Return the [X, Y] coordinate for the center point of the cell that contains the specified text.  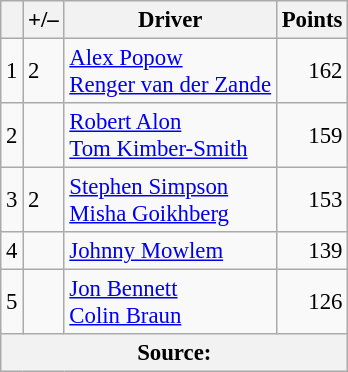
Stephen Simpson Misha Goikhberg [170, 200]
139 [312, 251]
3 [12, 200]
5 [12, 302]
Alex Popow Renger van der Zande [170, 72]
162 [312, 72]
4 [12, 251]
1 [12, 72]
159 [312, 136]
153 [312, 200]
Points [312, 20]
Driver [170, 20]
Jon Bennett Colin Braun [170, 302]
Robert Alon Tom Kimber-Smith [170, 136]
126 [312, 302]
Source: [174, 353]
+/– [44, 20]
Johnny Mowlem [170, 251]
